From the cell containing the given text, extract its center point as [X, Y] coordinate. 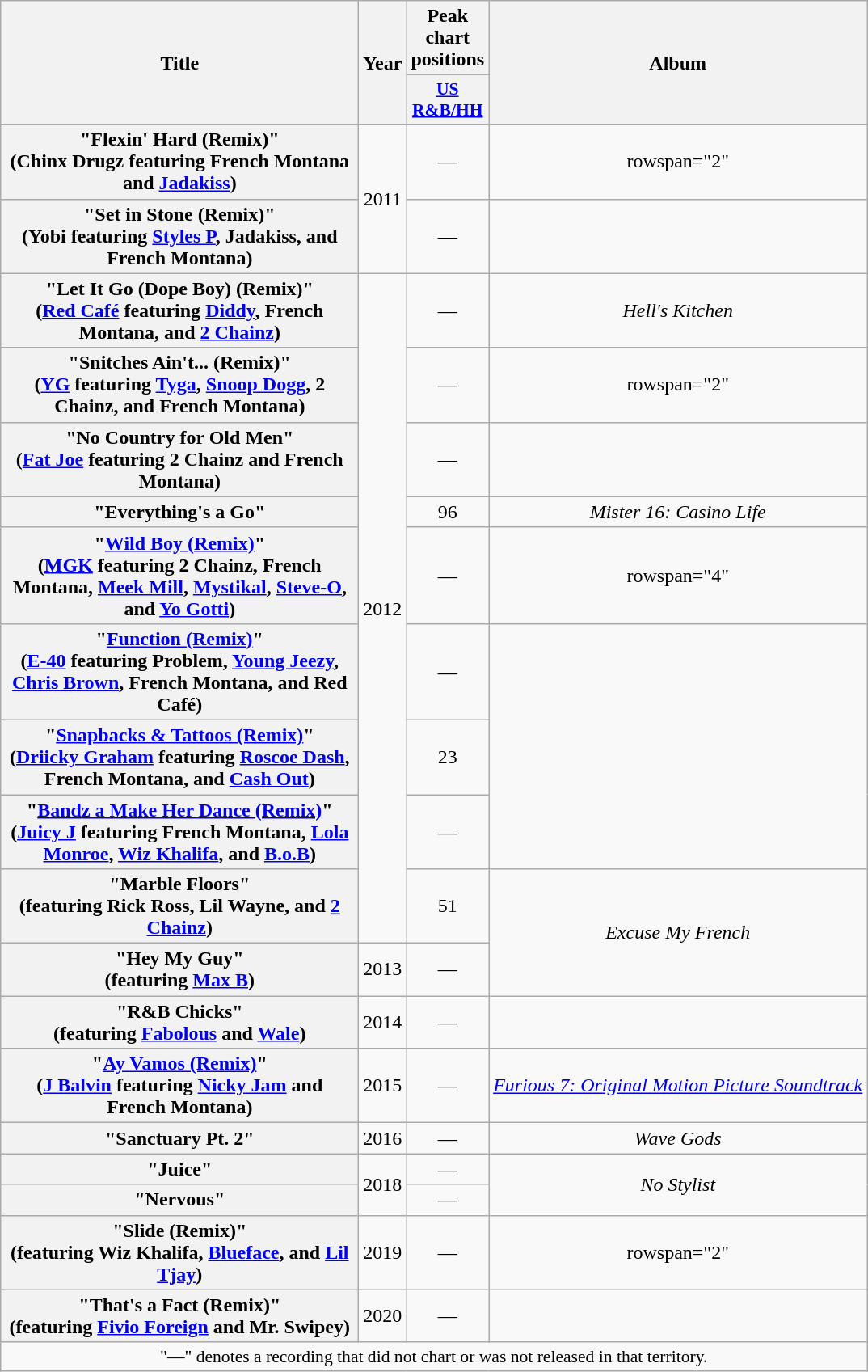
2020 [383, 1316]
2012 [383, 608]
No Stylist [678, 1184]
Peak chart positions [448, 38]
"Juice" [179, 1169]
"Flexin' Hard (Remix)"(Chinx Drugz featuring French Montana and Jadakiss) [179, 162]
"Everything's a Go" [179, 512]
Wave Gods [678, 1138]
Mister 16: Casino Life [678, 512]
Year [383, 63]
2015 [383, 1086]
"Function (Remix)"(E-40 featuring Problem, Young Jeezy, Chris Brown, French Montana, and Red Café) [179, 671]
"Sanctuary Pt. 2" [179, 1138]
2018 [383, 1184]
Excuse My French [678, 933]
23 [448, 757]
2019 [383, 1252]
Hell's Kitchen [678, 310]
"Bandz a Make Her Dance (Remix)"(Juicy J featuring French Montana, Lola Monroe, Wiz Khalifa, and B.o.B) [179, 831]
"Snapbacks & Tattoos (Remix)"(Driicky Graham featuring Roscoe Dash, French Montana, and Cash Out) [179, 757]
"Let It Go (Dope Boy) (Remix)"(Red Café featuring Diddy, French Montana, and 2 Chainz) [179, 310]
USR&B/HH [448, 100]
Furious 7: Original Motion Picture Soundtrack [678, 1086]
"Snitches Ain't... (Remix)"(YG featuring Tyga, Snoop Dogg, 2 Chainz, and French Montana) [179, 385]
2016 [383, 1138]
"Nervous" [179, 1200]
"Set in Stone (Remix)"(Yobi featuring Styles P, Jadakiss, and French Montana) [179, 236]
"R&B Chicks"(featuring Fabolous and Wale) [179, 1022]
"That's a Fact (Remix)"(featuring Fivio Foreign and Mr. Swipey) [179, 1316]
rowspan="4" [678, 576]
2014 [383, 1022]
"Slide (Remix)"(featuring Wiz Khalifa, Blueface, and Lil Tjay) [179, 1252]
"—" denotes a recording that did not chart or was not released in that territory. [434, 1357]
"No Country for Old Men"(Fat Joe featuring 2 Chainz and French Montana) [179, 459]
"Wild Boy (Remix)"(MGK featuring 2 Chainz, French Montana, Meek Mill, Mystikal, Steve-O, and Yo Gotti) [179, 576]
2013 [383, 970]
2011 [383, 199]
Album [678, 63]
51 [448, 906]
96 [448, 512]
"Ay Vamos (Remix)"(J Balvin featuring Nicky Jam and French Montana) [179, 1086]
"Marble Floors"(featuring Rick Ross, Lil Wayne, and 2 Chainz) [179, 906]
"Hey My Guy"(featuring Max B) [179, 970]
Title [179, 63]
